Return the [x, y] coordinate for the center point of the cell that contains the specified text.  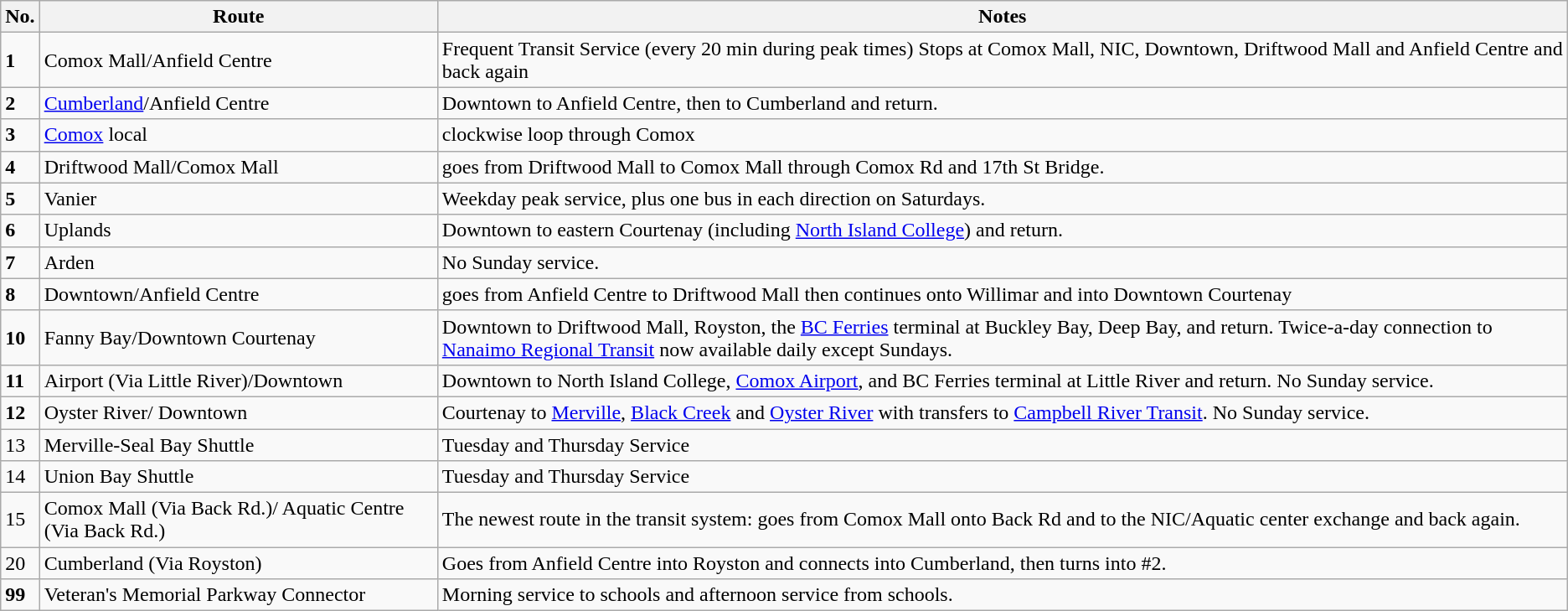
Notes [1002, 17]
5 [20, 199]
Union Bay Shuttle [238, 477]
No. [20, 17]
8 [20, 294]
Arden [238, 262]
Comox Mall/Anfield Centre [238, 60]
2 [20, 103]
Oyster River/ Downtown [238, 412]
Frequent Transit Service (every 20 min during peak times) Stops at Comox Mall, NIC, Downtown, Driftwood Mall and Anfield Centre and back again [1002, 60]
Merville-Seal Bay Shuttle [238, 445]
Cumberland (Via Royston) [238, 563]
7 [20, 262]
Cumberland/Anfield Centre [238, 103]
Morning service to schools and afternoon service from schools. [1002, 595]
1 [20, 60]
Goes from Anfield Centre into Royston and connects into Cumberland, then turns into #2. [1002, 563]
Weekday peak service, plus one bus in each direction on Saturdays. [1002, 199]
3 [20, 135]
4 [20, 167]
15 [20, 520]
10 [20, 337]
clockwise loop through Comox [1002, 135]
6 [20, 230]
Downtown to North Island College, Comox Airport, and BC Ferries terminal at Little River and return. No Sunday service. [1002, 381]
11 [20, 381]
Fanny Bay/Downtown Courtenay [238, 337]
20 [20, 563]
Uplands [238, 230]
The newest route in the transit system: goes from Comox Mall onto Back Rd and to the NIC/Aquatic center exchange and back again. [1002, 520]
goes from Driftwood Mall to Comox Mall through Comox Rd and 17th St Bridge. [1002, 167]
Veteran's Memorial Parkway Connector [238, 595]
Downtown to eastern Courtenay (including North Island College) and return. [1002, 230]
Vanier [238, 199]
Comox local [238, 135]
Route [238, 17]
Airport (Via Little River)/Downtown [238, 381]
99 [20, 595]
14 [20, 477]
Driftwood Mall/Comox Mall [238, 167]
Downtown to Anfield Centre, then to Cumberland and return. [1002, 103]
No Sunday service. [1002, 262]
Downtown/Anfield Centre [238, 294]
Courtenay to Merville, Black Creek and Oyster River with transfers to Campbell River Transit. No Sunday service. [1002, 412]
goes from Anfield Centre to Driftwood Mall then continues onto Willimar and into Downtown Courtenay [1002, 294]
Comox Mall (Via Back Rd.)/ Aquatic Centre (Via Back Rd.) [238, 520]
12 [20, 412]
13 [20, 445]
